Find where the given text appears and provide that cell's center as (X, Y) coordinate. 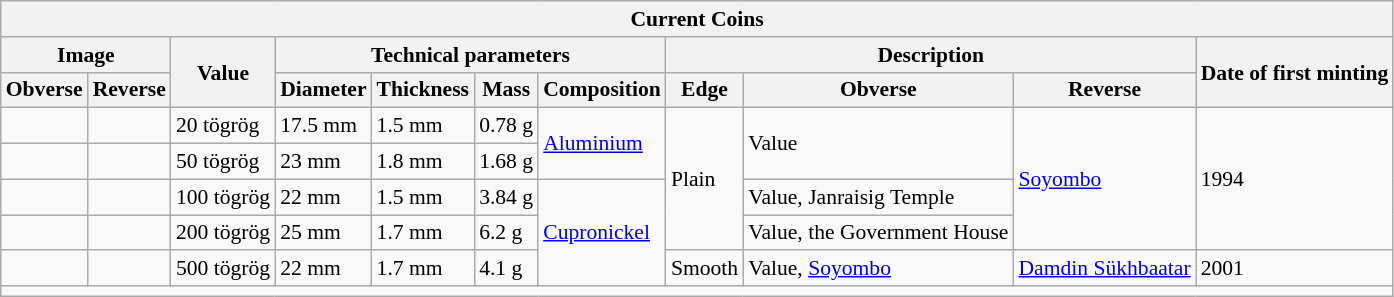
20 tögrög (223, 126)
Aluminium (602, 144)
Smooth (704, 269)
50 tögrög (223, 162)
1.68 g (506, 162)
4.1 g (506, 269)
Current Coins (698, 19)
Thickness (424, 90)
23 mm (323, 162)
6.2 g (506, 233)
Image (86, 55)
Soyombo (1104, 179)
Mass (506, 90)
Value, Janraisig Temple (878, 197)
Cupronickel (602, 232)
500 tögrög (223, 269)
1994 (1295, 179)
200 tögrög (223, 233)
Description (931, 55)
Composition (602, 90)
2001 (1295, 269)
Value, the Government House (878, 233)
Diameter (323, 90)
100 tögrög (223, 197)
25 mm (323, 233)
0.78 g (506, 126)
Damdin Sükhbaatar (1104, 269)
Edge (704, 90)
3.84 g (506, 197)
Value, Soyombo (878, 269)
Plain (704, 179)
1.8 mm (424, 162)
Technical parameters (470, 55)
Date of first minting (1295, 72)
17.5 mm (323, 126)
